Return the (x, y) coordinate for the center point of the cell that contains the specified text.  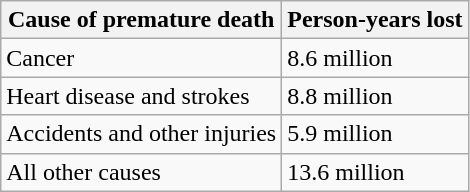
8.8 million (375, 96)
13.6 million (375, 172)
5.9 million (375, 134)
8.6 million (375, 58)
Cause of premature death (142, 20)
All other causes (142, 172)
Person-years lost (375, 20)
Accidents and other injuries (142, 134)
Heart disease and strokes (142, 96)
Cancer (142, 58)
